Return the (X, Y) coordinate for the center point of the cell that contains the specified text.  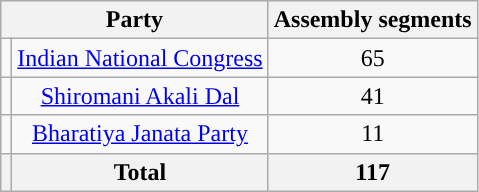
Bharatiya Janata Party (140, 134)
65 (372, 58)
41 (372, 96)
Total (140, 172)
117 (372, 172)
Shiromani Akali Dal (140, 96)
Party (134, 20)
Indian National Congress (140, 58)
11 (372, 134)
Assembly segments (372, 20)
